Locate the cell with the specified text and output its [x, y] center coordinate. 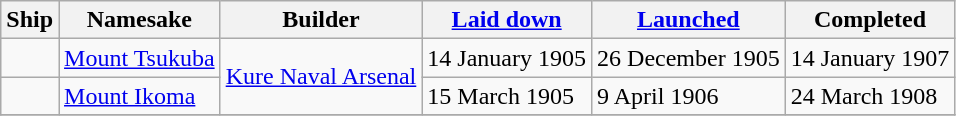
14 January 1907 [870, 58]
Kure Naval Arsenal [321, 77]
Ship [30, 20]
Completed [870, 20]
Laid down [507, 20]
Builder [321, 20]
14 January 1905 [507, 58]
Launched [689, 20]
Mount Tsukuba [140, 58]
24 March 1908 [870, 96]
Mount Ikoma [140, 96]
Namesake [140, 20]
26 December 1905 [689, 58]
15 March 1905 [507, 96]
9 April 1906 [689, 96]
